Return the [X, Y] coordinate for the center point of the cell that contains the specified text.  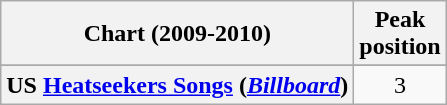
3 [400, 85]
US Heatseekers Songs (Billboard) [178, 85]
Peak position [400, 34]
Chart (2009-2010) [178, 34]
